Search for the cell housing the specified text and yield its (x, y) center coordinate. 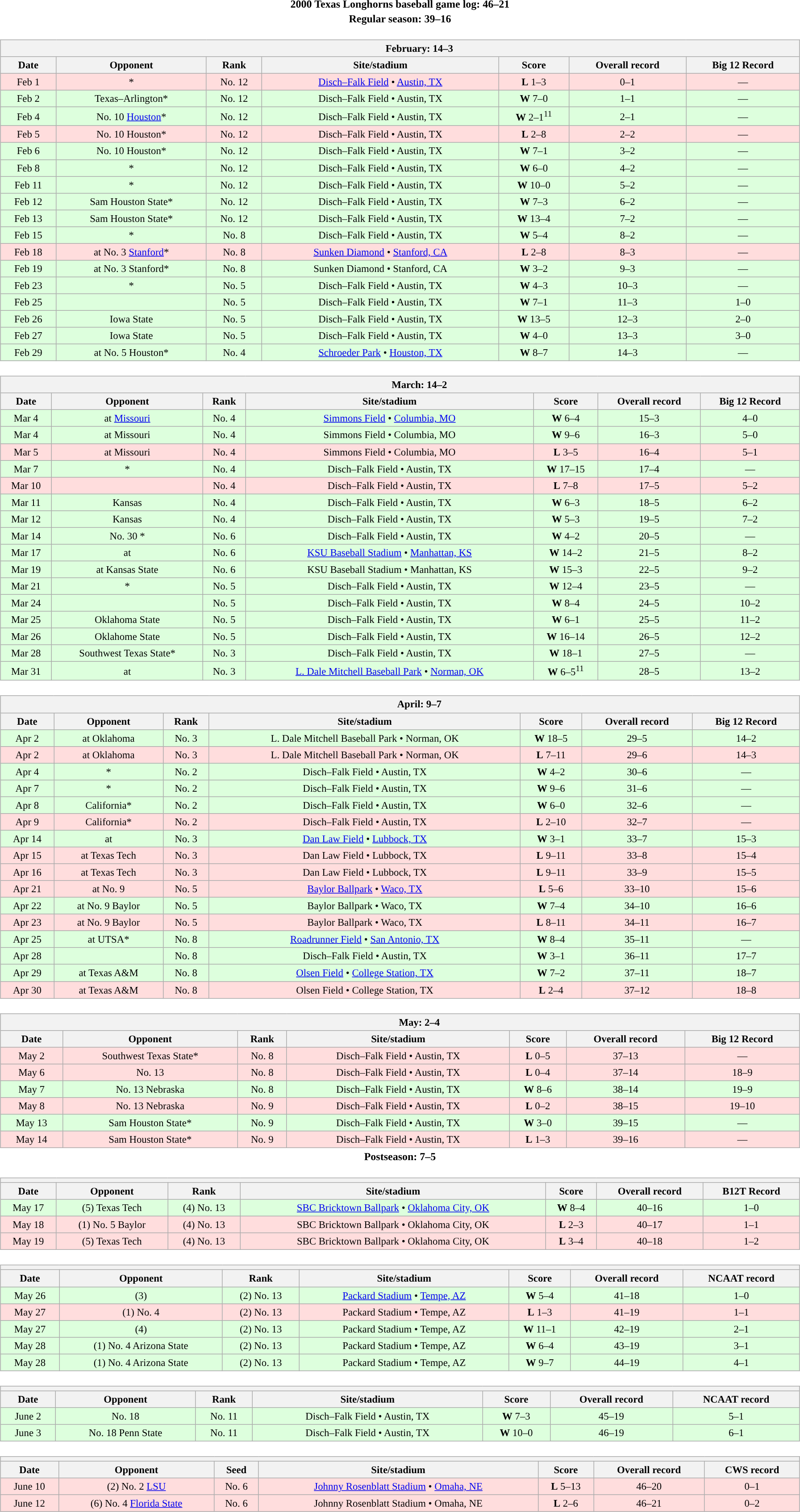
4–2 (628, 168)
W 4–3 (534, 285)
Feb 8 (29, 168)
46–21 (649, 1504)
46–20 (649, 1487)
Texas–Arlington* (131, 99)
3–0 (743, 336)
at UTSA* (108, 940)
Apr 16 (27, 872)
L 3–5 (566, 452)
32–6 (637, 805)
L 2–4 (551, 990)
B12T Record (751, 1191)
June 10 (29, 1487)
L 0–4 (537, 1072)
at No. 5 Houston* (131, 353)
15–6 (746, 889)
(3) (141, 1295)
L 0–5 (537, 1056)
W 7–2 (551, 973)
May 26 (30, 1295)
42–19 (627, 1329)
W 14–2 (566, 553)
L 3–4 (571, 1241)
Apr 30 (27, 990)
Apr 8 (27, 805)
W 2–111 (534, 117)
8–3 (628, 252)
34–10 (637, 906)
Roadrunner Field • San Antonio, TX (365, 940)
18–5 (649, 502)
Mar 21 (26, 586)
Apr 23 (27, 923)
17–5 (649, 485)
Feb 29 (29, 353)
May 2 (32, 1056)
Schroeder Park • Houston, TX (380, 353)
41–19 (627, 1312)
6–1 (737, 1433)
21–5 (649, 553)
Apr 7 (27, 788)
May 19 (29, 1241)
33–10 (637, 889)
Mar 28 (26, 653)
June 3 (28, 1433)
(2) No. 2 LSU (137, 1487)
28–5 (649, 671)
24–5 (649, 603)
W 6–3 (566, 502)
32–7 (637, 822)
W 4–0 (534, 336)
Mar 7 (26, 469)
12–2 (750, 637)
Feb 5 (29, 134)
26–5 (649, 637)
0–2 (752, 1504)
(6) No. 4 Florida State (137, 1504)
Apr 25 (27, 940)
38–14 (625, 1089)
W 7–0 (534, 99)
11–3 (628, 302)
May 14 (32, 1140)
W 13–5 (534, 319)
17–4 (649, 469)
Feb 27 (29, 336)
15–4 (746, 856)
L 5–6 (551, 889)
23–5 (649, 586)
May 8 (32, 1106)
Feb 1 (29, 82)
W 6–511 (566, 671)
W 12–4 (566, 586)
L 7–8 (566, 485)
Apr 28 (27, 956)
31–6 (637, 788)
(1) No. 4 (141, 1312)
Feb 25 (29, 302)
W 16–14 (566, 637)
13–2 (750, 671)
Feb 4 (29, 117)
L 0–2 (537, 1106)
April: 9–7 (400, 704)
Feb 6 (29, 151)
14–2 (746, 738)
W 5–3 (566, 519)
5–0 (750, 435)
W 13–4 (534, 218)
CWS record (752, 1470)
Feb 13 (29, 218)
41–18 (627, 1295)
46–19 (612, 1433)
W 18–5 (551, 738)
44–19 (627, 1362)
L 5–13 (566, 1487)
40–18 (650, 1241)
Mar 11 (26, 502)
Feb 2 (29, 99)
22–5 (649, 569)
No. 30 * (127, 536)
L 2–10 (551, 822)
W 11–1 (539, 1329)
33–9 (637, 872)
W 9–7 (539, 1362)
29–6 (637, 755)
May: 2–4 (400, 1022)
Oklahome State (127, 637)
March: 14–2 (400, 385)
Apr 22 (27, 906)
at Kansas State (127, 569)
May 17 (29, 1208)
(4) (141, 1329)
Mar 19 (26, 569)
18–7 (746, 973)
33–8 (637, 856)
Mar 24 (26, 603)
L 7–11 (551, 755)
2–2 (628, 134)
Mar 31 (26, 671)
Mar 17 (26, 553)
W 18–1 (566, 653)
34–11 (637, 923)
L 2–6 (566, 1504)
39–16 (625, 1140)
Mar 12 (26, 519)
35–11 (637, 940)
29–5 (637, 738)
16–7 (746, 923)
at No. 9 (108, 889)
19–5 (649, 519)
Apr 14 (27, 839)
17–7 (746, 956)
Feb 18 (29, 252)
W 7–4 (551, 906)
11–2 (750, 620)
3–1 (741, 1345)
9–3 (628, 269)
37–12 (637, 990)
(1) No. 5 Baylor (112, 1225)
40–16 (650, 1208)
Mar 14 (26, 536)
L 8–11 (551, 923)
18–9 (742, 1072)
No. 18 Penn State (126, 1433)
Apr 9 (27, 822)
Feb 12 (29, 201)
No. 18 (126, 1416)
Seed (237, 1470)
43–19 (627, 1345)
W 3–0 (537, 1123)
4–1 (741, 1362)
Mar 5 (26, 452)
Mar 25 (26, 620)
May 13 (32, 1123)
Apr 15 (27, 856)
25–5 (649, 620)
Mar 10 (26, 485)
Feb 26 (29, 319)
May 18 (29, 1225)
13–3 (628, 336)
W 15–3 (566, 569)
May 7 (32, 1089)
40–17 (650, 1225)
16–6 (746, 906)
10–3 (628, 285)
Mar 26 (26, 637)
1–2 (751, 1241)
Apr 4 (27, 772)
9–2 (750, 569)
19–10 (742, 1106)
18–8 (746, 990)
L 2–3 (571, 1225)
Feb 15 (29, 235)
16–3 (649, 435)
37–11 (637, 973)
2–0 (743, 319)
Feb 11 (29, 185)
Feb 19 (29, 269)
W 17–15 (566, 469)
4–0 (750, 418)
16–4 (649, 452)
27–5 (649, 653)
Apr 29 (27, 973)
19–9 (742, 1089)
Apr 21 (27, 889)
Feb 23 (29, 285)
30–6 (637, 772)
45–19 (612, 1416)
W 6–1 (566, 620)
No. 13 (150, 1072)
May 6 (32, 1072)
38–15 (625, 1106)
12–3 (628, 319)
15–5 (746, 872)
39–15 (625, 1123)
37–13 (625, 1056)
33–7 (637, 839)
Oklahoma State (127, 620)
W 8–6 (537, 1089)
36–11 (637, 956)
W 3–2 (534, 269)
June 2 (28, 1416)
February: 14–3 (400, 48)
W 8–7 (534, 353)
10–2 (750, 603)
37–14 (625, 1072)
June 12 (29, 1504)
20–5 (649, 536)
3–2 (628, 151)
